Capture the cell that displays the provided text and extract its [x, y] central coordinate. 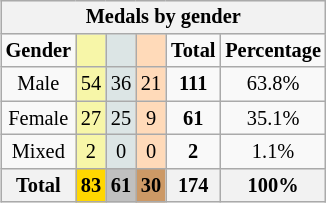
35.1% [273, 118]
174 [193, 185]
63.8% [273, 84]
Percentage [273, 51]
111 [193, 84]
9 [151, 118]
1.1% [273, 152]
Mixed [38, 152]
25 [121, 118]
Medals by gender [164, 17]
Male [38, 84]
27 [91, 118]
83 [91, 185]
36 [121, 84]
Female [38, 118]
21 [151, 84]
54 [91, 84]
30 [151, 185]
100% [273, 185]
Gender [38, 51]
